From the cell containing the given text, extract its center point as [x, y] coordinate. 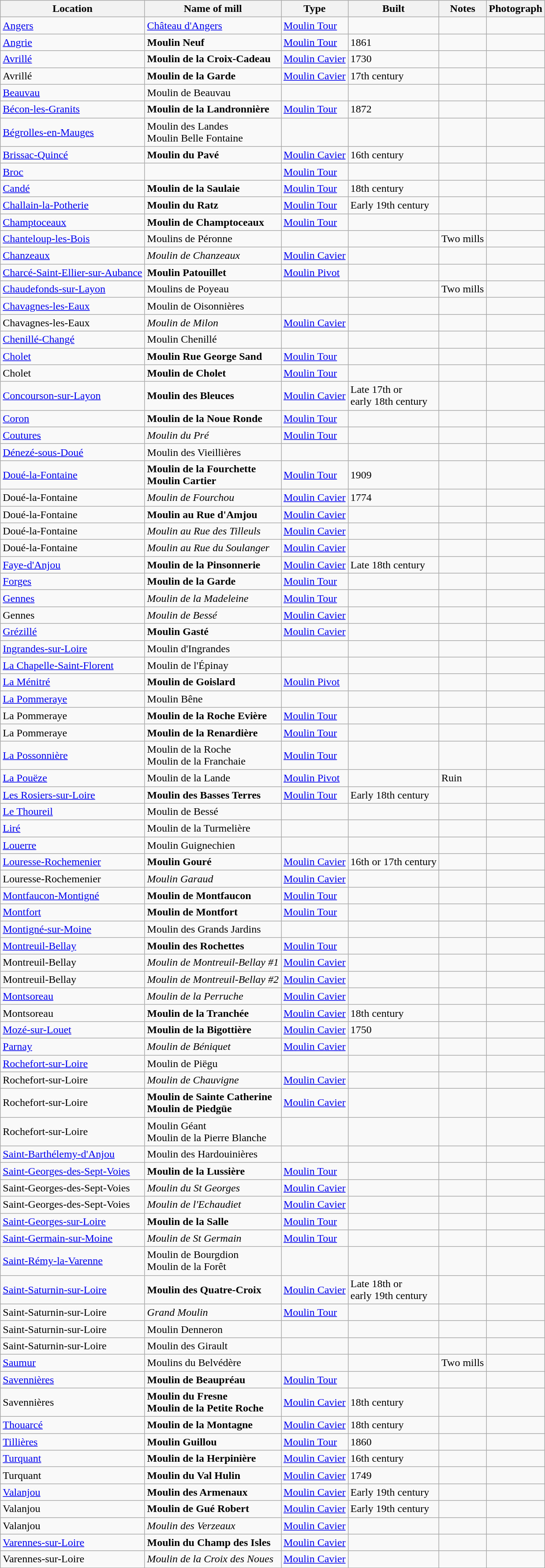
Moulin de l'Echaudiet [213, 1205]
1730 [393, 59]
Moulin Guignechien [213, 845]
Château d'Angers [213, 26]
1872 [393, 109]
Moulin des Verzeaux [213, 1526]
Moulin de Montfaucon [213, 896]
1861 [393, 42]
17th century [393, 76]
Late 18th century [393, 565]
1860 [393, 1442]
1909 [393, 474]
Brissac-Quincé [72, 155]
La Chapelle-Saint-Florent [72, 665]
Moulin de la Saulaie [213, 188]
Moulin des Quatre-Croix [213, 1289]
Candé [72, 188]
Chanteloup-les-Bois [72, 239]
Grand Moulin [213, 1312]
Moulin de la RocheMoulin de la Franchaie [213, 755]
Moulin de Montfort [213, 912]
Moulin de l'Épinay [213, 665]
Moulin de Champtoceaux [213, 222]
Moulin Neuf [213, 42]
Moulin au Rue d'Amjou [213, 515]
Montfort [72, 912]
Coron [72, 418]
Mozé-sur-Louet [72, 1030]
Moulin de Piëgu [213, 1063]
Moulin des Basses Terres [213, 795]
Moulin des Girault [213, 1346]
Chaudefonds-sur-Layon [72, 289]
Angers [72, 26]
Moulin de St Germain [213, 1238]
Moulin Bêne [213, 699]
Coutures [72, 435]
Moulin des LandesMoulin Belle Fontaine [213, 132]
Moulin de la Lussière [213, 1171]
Moulin GéantMoulin de la Pierre Blanche [213, 1131]
Saint-Germain-sur-Moine [72, 1238]
La Ménitré [72, 682]
Moulin des Grands Jardins [213, 929]
Parnay [72, 1046]
Moulin de la Montagne [213, 1425]
Le Thoureil [72, 812]
Moulin Gouré [213, 862]
Moulin de Montreuil-Bellay #1 [213, 963]
Broc [72, 172]
Name of mill [213, 9]
Moulin de la Salle [213, 1221]
Moulin de Sainte CatherineMoulin de Piedgüe [213, 1103]
Moulin de Gué Robert [213, 1509]
Moulin de la Bigottière [213, 1030]
Charcé-Saint-Ellier-sur-Aubance [72, 273]
Late 18th orearly 19th century [393, 1289]
Beauvau [72, 93]
Moulin de la Madeleine [213, 598]
Moulin de Fourchou [213, 497]
Moulin de la Noue Ronde [213, 418]
La Possonnière [72, 755]
Moulin Patouillet [213, 273]
Moulin de Oisonnières [213, 306]
Moulin de Cholet [213, 373]
Ruin [463, 778]
Early 18th century [393, 795]
Moulin de la Croix des Noues [213, 1559]
Moulin du Pavé [213, 155]
16th or 17th century [393, 862]
Moulin de la Perruche [213, 996]
Moulin de Milon [213, 323]
Moulin du Val Hulin [213, 1475]
Faye-d'Anjou [72, 565]
Moulin des Rochettes [213, 946]
Moulin de la FourchetteMoulin Cartier [213, 474]
Built [393, 9]
La Pouëze [72, 778]
Moulin des Armenaux [213, 1492]
Moulin de Goislard [213, 682]
Moulin de la Herpinière [213, 1459]
Moulin du FresneMoulin de la Petite Roche [213, 1402]
Challain-la-Potherie [72, 205]
Moulin de Beaupréau [213, 1380]
Type [315, 9]
Forges [72, 582]
Photograph [515, 9]
Saint-Rémy-la-Varenne [72, 1261]
Chanzeaux [72, 256]
Moulin de la Croix-Cadeau [213, 59]
Moulin au Rue des Tilleuls [213, 531]
Bégrolles-en-Mauges [72, 132]
Moulin Denneron [213, 1329]
Moulin des Bleuces [213, 396]
Dénezé-sous-Doué [72, 452]
Moulins de Péronne [213, 239]
Moulin de Béniquet [213, 1046]
Notes [463, 9]
Moulin des Vieillières [213, 452]
Les Rosiers-sur-Loire [72, 795]
Moulin Chenillé [213, 340]
Location [72, 9]
1749 [393, 1475]
Moulin de Chauvigne [213, 1080]
Moulin de la Pinsonnerie [213, 565]
Moulins du Belvédère [213, 1363]
Moulin de la Tranchée [213, 1013]
Grézillé [72, 632]
Moulin Rue George Sand [213, 356]
Moulin des Hardouinières [213, 1154]
Moulin de la Lande [213, 778]
Moulin Garaud [213, 879]
Moulin de BourgdionMoulin de la Forêt [213, 1261]
Moulin de Montreuil-Bellay #2 [213, 979]
Chenillé-Changé [72, 340]
Louerre [72, 845]
Moulin de la Turmelière [213, 829]
Moulin d'Ingrandes [213, 649]
1774 [393, 497]
Moulin du Ratz [213, 205]
Moulins de Poyeau [213, 289]
Moulin Gasté [213, 632]
Moulin de Chanzeaux [213, 256]
Saint-Barthélemy-d'Anjou [72, 1154]
Moulin Guillou [213, 1442]
Saumur [72, 1363]
Moulin au Rue du Soulanger [213, 548]
Montfaucon-Montigné [72, 896]
Angrie [72, 42]
Ingrandes-sur-Loire [72, 649]
Concourson-sur-Layon [72, 396]
Moulin du Pré [213, 435]
Bécon-les-Granits [72, 109]
Late 17th orearly 18th century [393, 396]
Moulin de la Landronnière [213, 109]
1750 [393, 1030]
Thouarcé [72, 1425]
Moulin de la Roche Evière [213, 716]
Moulin du Champ des Isles [213, 1542]
Moulin de Beauvau [213, 93]
Tillières [72, 1442]
Saint-Georges-sur-Loire [72, 1221]
Moulin du St Georges [213, 1188]
Liré [72, 829]
Montigné-sur-Moine [72, 929]
Moulin de la Renardière [213, 732]
Champtoceaux [72, 222]
